Find where the given text appears and provide that cell's center as [X, Y] coordinate. 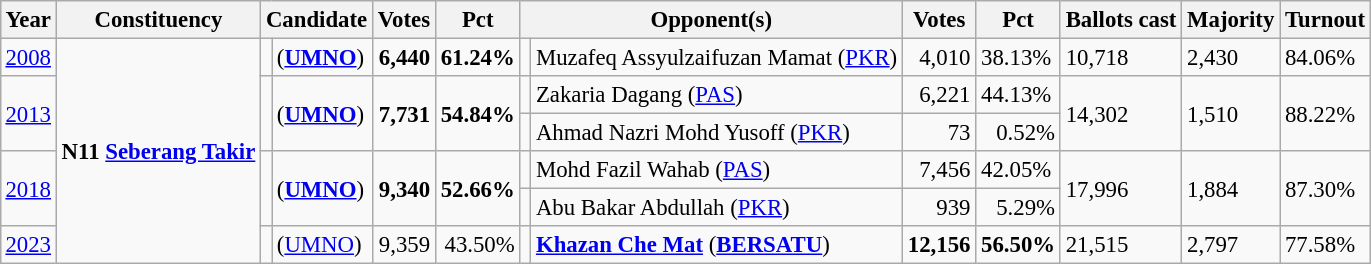
2,797 [1231, 245]
Muzafeq Assyulzaifuzan Mamat (PKR) [717, 57]
2008 [28, 57]
Mohd Fazil Wahab (PAS) [717, 170]
87.30% [1326, 188]
Candidate [317, 20]
2018 [28, 188]
10,718 [1120, 57]
6,221 [938, 95]
2,430 [1231, 57]
38.13% [1018, 57]
61.24% [478, 57]
9,359 [404, 245]
Majority [1231, 20]
1,510 [1231, 114]
52.66% [478, 188]
Year [28, 20]
6,440 [404, 57]
Opponent(s) [711, 20]
4,010 [938, 57]
2023 [28, 245]
42.05% [1018, 170]
84.06% [1326, 57]
7,731 [404, 114]
939 [938, 208]
77.58% [1326, 245]
Ahmad Nazri Mohd Yusoff (PKR) [717, 133]
Turnout [1326, 20]
0.52% [1018, 133]
Abu Bakar Abdullah (PKR) [717, 208]
Ballots cast [1120, 20]
9,340 [404, 188]
56.50% [1018, 245]
17,996 [1120, 188]
Constituency [158, 20]
N11 Seberang Takir [158, 151]
2013 [28, 114]
88.22% [1326, 114]
43.50% [478, 245]
Zakaria Dagang (PAS) [717, 95]
1,884 [1231, 188]
44.13% [1018, 95]
Khazan Che Mat (BERSATU) [717, 245]
5.29% [1018, 208]
54.84% [478, 114]
73 [938, 133]
14,302 [1120, 114]
7,456 [938, 170]
21,515 [1120, 245]
12,156 [938, 245]
